Pinpoint the cell where the given text exists, returning its [x, y] midpoint coordinate. 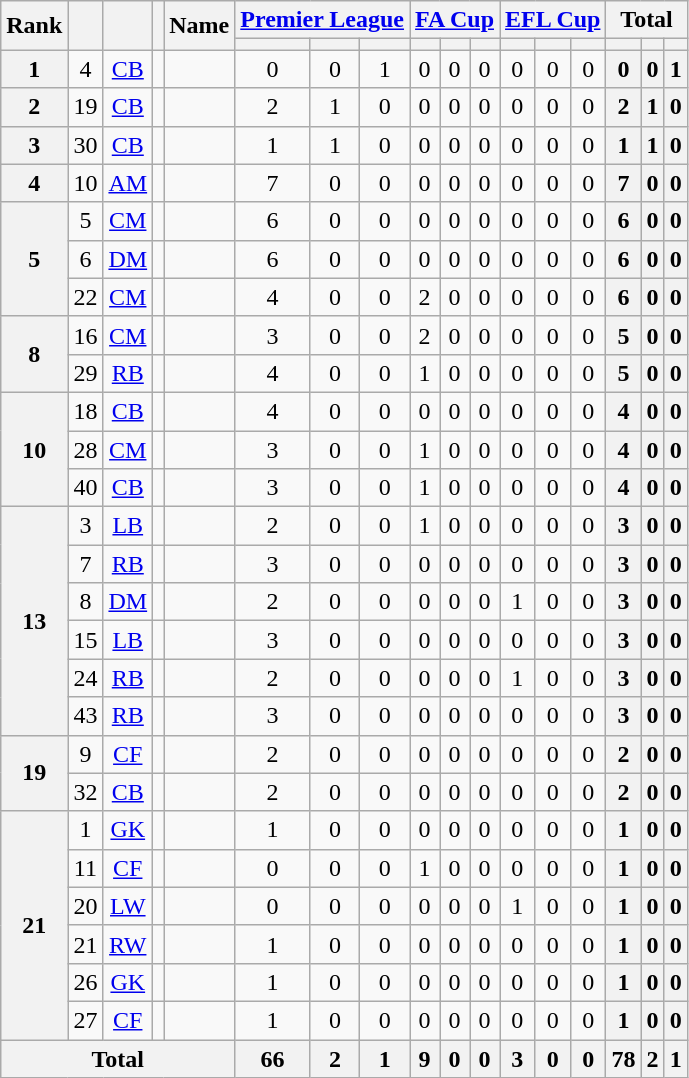
66 [272, 1059]
20 [86, 906]
Rank [34, 26]
32 [86, 792]
26 [86, 982]
AM [128, 183]
22 [86, 297]
13 [34, 621]
78 [624, 1059]
RW [128, 944]
EFL Cup [553, 20]
Name [200, 26]
28 [86, 449]
27 [86, 1020]
24 [86, 678]
29 [86, 373]
11 [86, 868]
LW [128, 906]
FA Cup [455, 20]
Premier League [322, 20]
30 [86, 145]
16 [86, 335]
43 [86, 716]
40 [86, 488]
15 [86, 640]
18 [86, 411]
